Detect which cell encompasses the target text, then output its (X, Y) center coordinate. 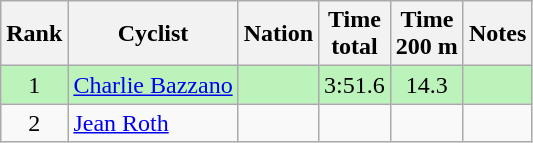
3:51.6 (355, 85)
Jean Roth (153, 123)
1 (34, 85)
14.3 (426, 85)
Time200 m (426, 34)
Charlie Bazzano (153, 85)
Rank (34, 34)
Timetotal (355, 34)
2 (34, 123)
Cyclist (153, 34)
Notes (497, 34)
Nation (278, 34)
